Scan for the cell matching the given text and deliver its (x, y) coordinate at center. 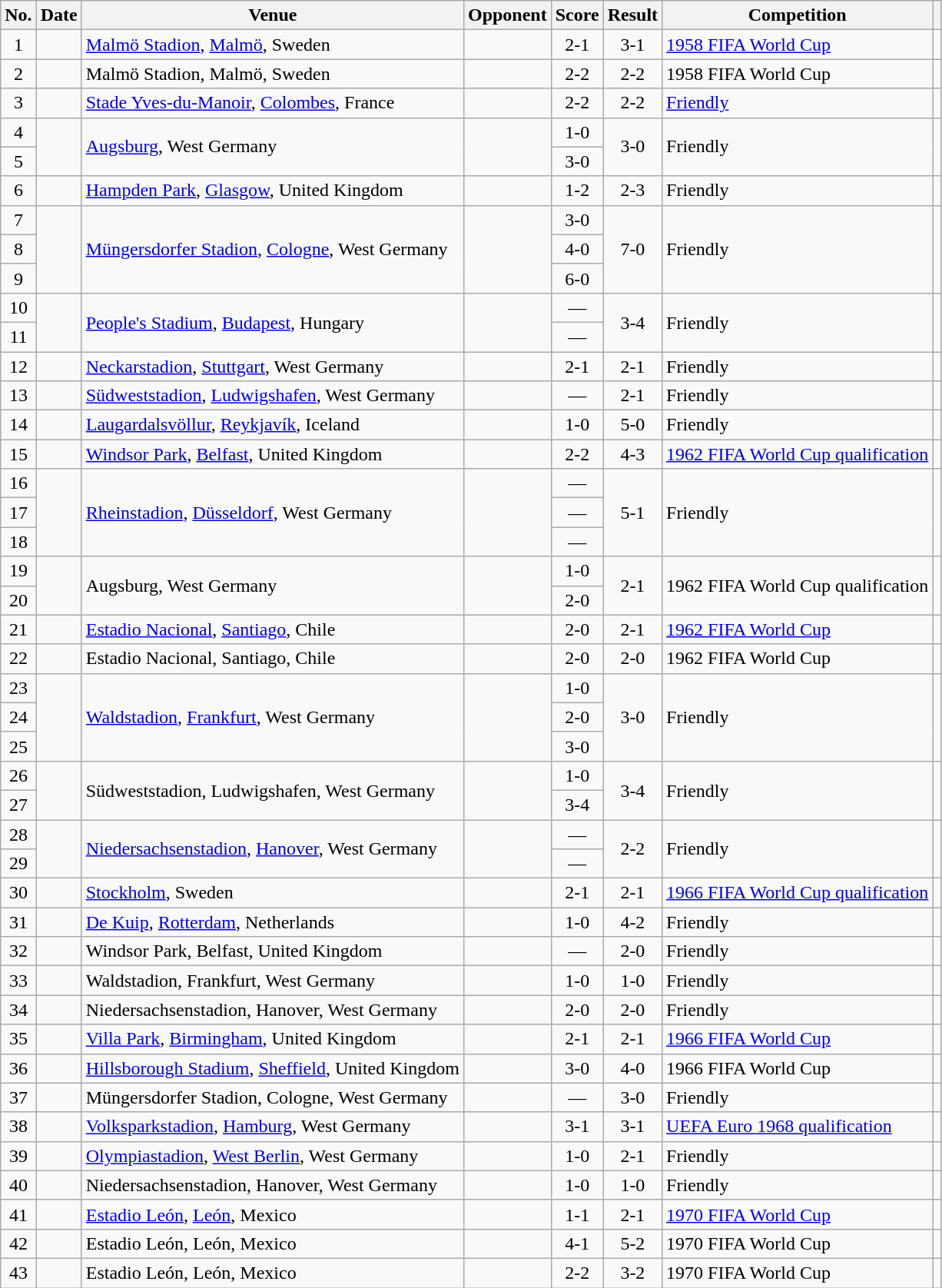
Neckarstadion, Stuttgart, West Germany (272, 367)
37 (18, 1097)
12 (18, 367)
40 (18, 1185)
24 (18, 717)
25 (18, 746)
Rheinstadion, Düsseldorf, West Germany (272, 513)
41 (18, 1214)
Stade Yves-du-Manoir, Colombes, France (272, 103)
10 (18, 307)
Laugardalsvöllur, Reykjavík, Iceland (272, 425)
5-0 (632, 425)
Stockholm, Sweden (272, 893)
38 (18, 1127)
6 (18, 191)
7-0 (632, 249)
1966 FIFA World Cup qualification (798, 893)
7 (18, 220)
3-2 (632, 1273)
35 (18, 1039)
4 (18, 132)
People's Stadium, Budapest, Hungary (272, 322)
27 (18, 805)
No. (18, 15)
32 (18, 951)
UEFA Euro 1968 qualification (798, 1127)
5-2 (632, 1243)
Hampden Park, Glasgow, United Kingdom (272, 191)
26 (18, 775)
23 (18, 688)
4-3 (632, 454)
13 (18, 396)
39 (18, 1156)
21 (18, 629)
Olympiastadion, West Berlin, West Germany (272, 1156)
28 (18, 834)
16 (18, 483)
Date (58, 15)
29 (18, 864)
1-2 (577, 191)
31 (18, 922)
Opponent (507, 15)
14 (18, 425)
De Kuip, Rotterdam, Netherlands (272, 922)
22 (18, 659)
20 (18, 600)
42 (18, 1243)
30 (18, 893)
Competition (798, 15)
17 (18, 513)
Volksparkstadion, Hamburg, West Germany (272, 1127)
Villa Park, Birmingham, United Kingdom (272, 1039)
2 (18, 74)
34 (18, 1010)
11 (18, 337)
15 (18, 454)
33 (18, 981)
6-0 (577, 278)
19 (18, 571)
1-1 (577, 1214)
Result (632, 15)
18 (18, 542)
1 (18, 45)
Score (577, 15)
4-2 (632, 922)
9 (18, 278)
8 (18, 249)
5-1 (632, 513)
36 (18, 1068)
3 (18, 103)
Hillsborough Stadium, Sheffield, United Kingdom (272, 1068)
2-3 (632, 191)
4-1 (577, 1243)
5 (18, 161)
43 (18, 1273)
Venue (272, 15)
